Output the [X, Y] coordinate of the center of the cell containing the given text.  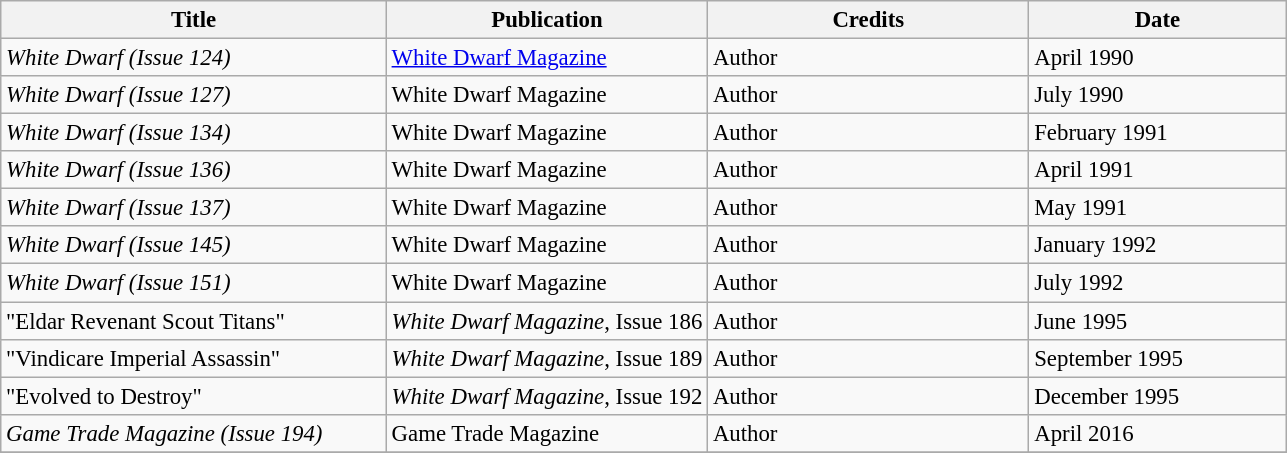
Date [1158, 20]
April 1990 [1158, 58]
White Dwarf (Issue 127) [194, 95]
White Dwarf Magazine, Issue 192 [546, 396]
White Dwarf Magazine, Issue 186 [546, 321]
White Dwarf (Issue 145) [194, 245]
White Dwarf (Issue 134) [194, 133]
July 1992 [1158, 283]
Game Trade Magazine [546, 433]
Title [194, 20]
February 1991 [1158, 133]
January 1992 [1158, 245]
April 2016 [1158, 433]
Credits [868, 20]
White Dwarf Magazine, Issue 189 [546, 358]
Game Trade Magazine (Issue 194) [194, 433]
White Dwarf (Issue 124) [194, 58]
July 1990 [1158, 95]
White Dwarf (Issue 137) [194, 208]
April 1991 [1158, 170]
"Eldar Revenant Scout Titans" [194, 321]
"Vindicare Imperial Assassin" [194, 358]
"Evolved to Destroy" [194, 396]
September 1995 [1158, 358]
Publication [546, 20]
June 1995 [1158, 321]
December 1995 [1158, 396]
White Dwarf (Issue 136) [194, 170]
White Dwarf (Issue 151) [194, 283]
May 1991 [1158, 208]
